From the cell containing the given text, extract its center point as [X, Y] coordinate. 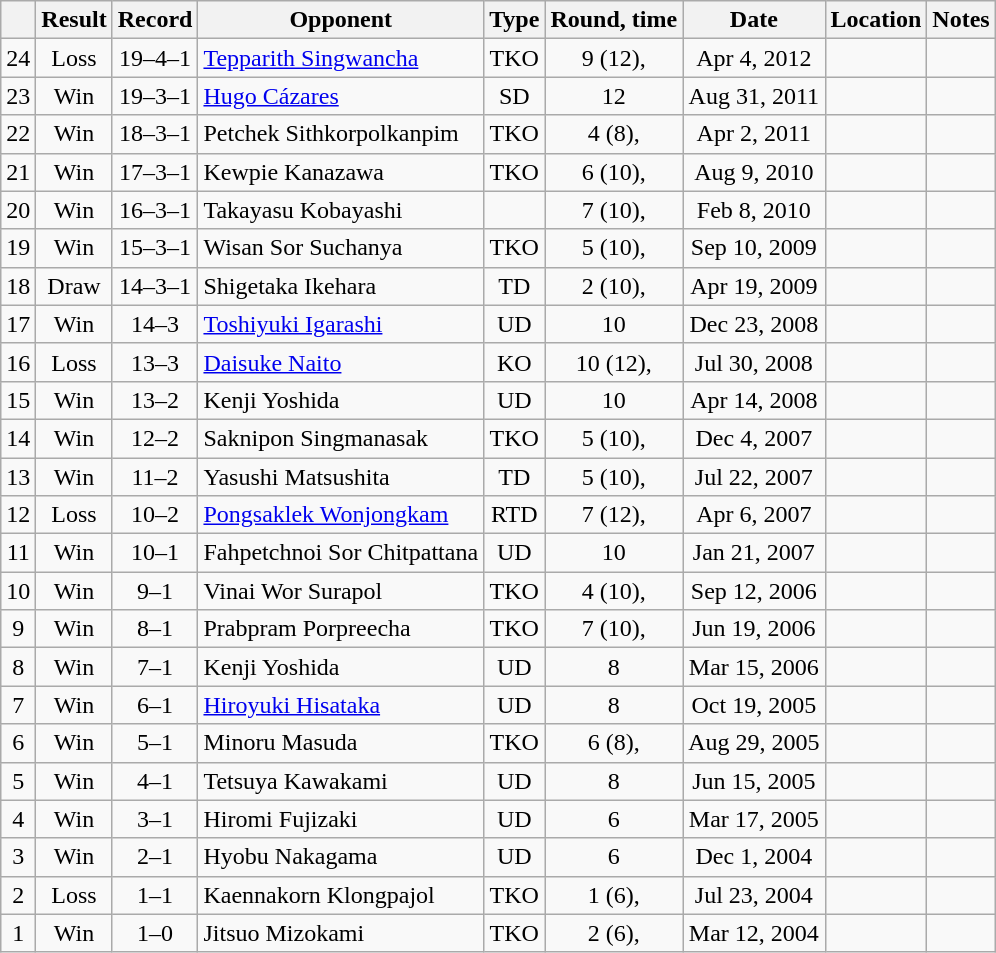
5–1 [155, 743]
Sep 12, 2006 [754, 591]
19–4–1 [155, 58]
RTD [514, 515]
Vinai Wor Surapol [341, 591]
Apr 19, 2009 [754, 286]
7 (12), [614, 515]
15–3–1 [155, 248]
9 [18, 629]
Hiroyuki Hisataka [341, 705]
11 [18, 553]
19 [18, 248]
Dec 1, 2004 [754, 857]
21 [18, 172]
Location [876, 20]
Hyobu Nakagama [341, 857]
Result [74, 20]
8–1 [155, 629]
13 [18, 477]
Prabpram Porpreecha [341, 629]
13–2 [155, 400]
Jun 19, 2006 [754, 629]
7 [18, 705]
Shigetaka Ikehara [341, 286]
18–3–1 [155, 134]
Petchek Sithkorpolkanpim [341, 134]
17–3–1 [155, 172]
SD [514, 96]
11–2 [155, 477]
Apr 4, 2012 [754, 58]
2 (10), [614, 286]
Apr 2, 2011 [754, 134]
Jan 21, 2007 [754, 553]
9–1 [155, 591]
Saknipon Singmanasak [341, 438]
9 (12), [614, 58]
Mar 15, 2006 [754, 667]
Date [754, 20]
Kaennakorn Klongpajol [341, 895]
Tepparith Singwancha [341, 58]
4 (10), [614, 591]
4–1 [155, 781]
Jitsuo Mizokami [341, 933]
10 (12), [614, 362]
Draw [74, 286]
Minoru Masuda [341, 743]
23 [18, 96]
Takayasu Kobayashi [341, 210]
22 [18, 134]
Dec 23, 2008 [754, 324]
Mar 12, 2004 [754, 933]
19–3–1 [155, 96]
2 (6), [614, 933]
Record [155, 20]
Dec 4, 2007 [754, 438]
KO [514, 362]
1 (6), [614, 895]
Sep 10, 2009 [754, 248]
Fahpetchnoi Sor Chitpattana [341, 553]
Aug 29, 2005 [754, 743]
7–1 [155, 667]
Round, time [614, 20]
Opponent [341, 20]
1–1 [155, 895]
Jul 22, 2007 [754, 477]
10–1 [155, 553]
6 (8), [614, 743]
3–1 [155, 819]
Aug 31, 2011 [754, 96]
3 [18, 857]
2–1 [155, 857]
5 [18, 781]
14–3–1 [155, 286]
16 [18, 362]
Yasushi Matsushita [341, 477]
2 [18, 895]
Jun 15, 2005 [754, 781]
6 (10), [614, 172]
12–2 [155, 438]
1 [18, 933]
Wisan Sor Suchanya [341, 248]
Mar 17, 2005 [754, 819]
24 [18, 58]
Apr 6, 2007 [754, 515]
1–0 [155, 933]
6–1 [155, 705]
15 [18, 400]
4 [18, 819]
20 [18, 210]
4 (8), [614, 134]
Daisuke Naito [341, 362]
18 [18, 286]
Apr 14, 2008 [754, 400]
Feb 8, 2010 [754, 210]
Tetsuya Kawakami [341, 781]
Pongsaklek Wonjongkam [341, 515]
13–3 [155, 362]
Type [514, 20]
Toshiyuki Igarashi [341, 324]
Oct 19, 2005 [754, 705]
Jul 30, 2008 [754, 362]
Hugo Cázares [341, 96]
Notes [961, 20]
Jul 23, 2004 [754, 895]
14 [18, 438]
17 [18, 324]
Hiromi Fujizaki [341, 819]
14–3 [155, 324]
Aug 9, 2010 [754, 172]
10–2 [155, 515]
16–3–1 [155, 210]
Kewpie Kanazawa [341, 172]
